From the cell containing the given text, extract its center point as [x, y] coordinate. 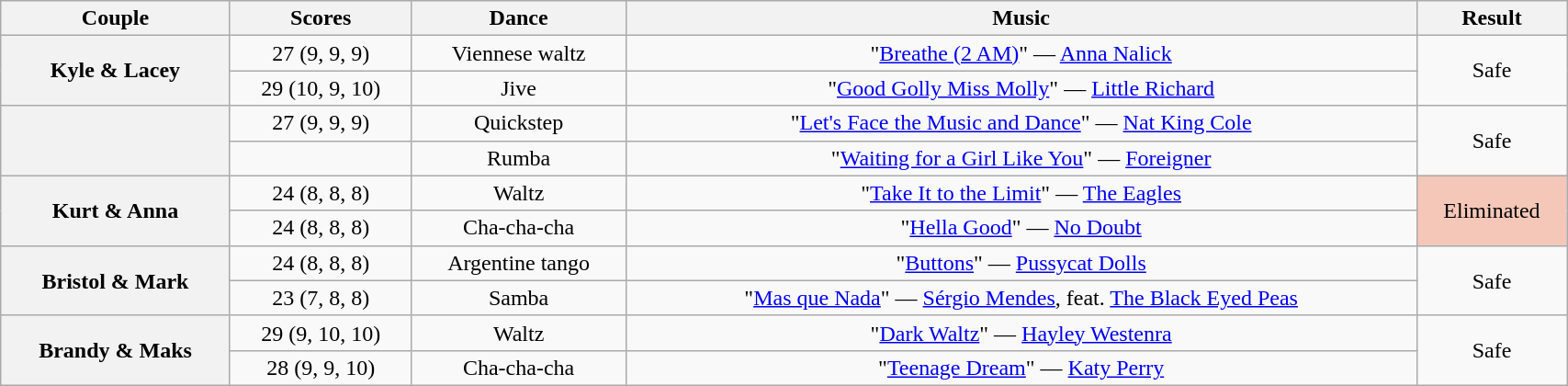
"Let's Face the Music and Dance" — Nat King Cole [1021, 123]
"Hella Good" — No Doubt [1021, 228]
29 (10, 9, 10) [321, 88]
Brandy & Maks [116, 350]
Result [1492, 18]
Kyle & Lacey [116, 71]
"Dark Waltz" — Hayley Westenra [1021, 333]
Jive [518, 88]
Bristol & Mark [116, 280]
"Buttons" — Pussycat Dolls [1021, 263]
29 (9, 10, 10) [321, 333]
23 (7, 8, 8) [321, 298]
Kurt & Anna [116, 210]
Samba [518, 298]
Dance [518, 18]
Viennese waltz [518, 53]
Rumba [518, 158]
"Mas que Nada" — Sérgio Mendes, feat. The Black Eyed Peas [1021, 298]
Quickstep [518, 123]
Eliminated [1492, 210]
Scores [321, 18]
"Take It to the Limit" — The Eagles [1021, 193]
28 (9, 9, 10) [321, 368]
"Breathe (2 AM)" — Anna Nalick [1021, 53]
"Good Golly Miss Molly" — Little Richard [1021, 88]
Couple [116, 18]
Argentine tango [518, 263]
Music [1021, 18]
"Teenage Dream" — Katy Perry [1021, 368]
"Waiting for a Girl Like You" — Foreigner [1021, 158]
